Return [X, Y] of the center of cell containing provided text 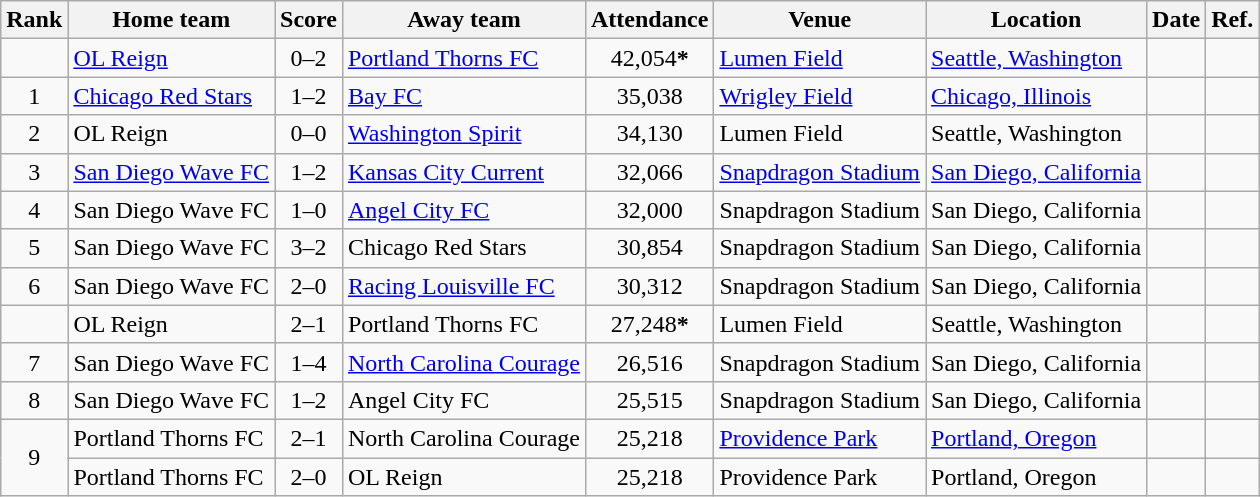
3 [34, 172]
Washington Spirit [464, 134]
Date [1176, 20]
Home team [172, 20]
5 [34, 248]
Rank [34, 20]
0–0 [309, 134]
Bay FC [464, 96]
32,066 [649, 172]
Away team [464, 20]
Ref. [1232, 20]
Chicago, Illinois [1036, 96]
1–0 [309, 210]
30,854 [649, 248]
7 [34, 362]
0–2 [309, 58]
27,248* [649, 324]
34,130 [649, 134]
Attendance [649, 20]
32,000 [649, 210]
Racing Louisville FC [464, 286]
Location [1036, 20]
8 [34, 400]
Kansas City Current [464, 172]
1 [34, 96]
Venue [820, 20]
4 [34, 210]
6 [34, 286]
25,515 [649, 400]
1–4 [309, 362]
30,312 [649, 286]
2 [34, 134]
Score [309, 20]
42,054* [649, 58]
26,516 [649, 362]
Wrigley Field [820, 96]
3–2 [309, 248]
35,038 [649, 96]
9 [34, 457]
